Output the (X, Y) coordinate of the center of the cell containing the given text.  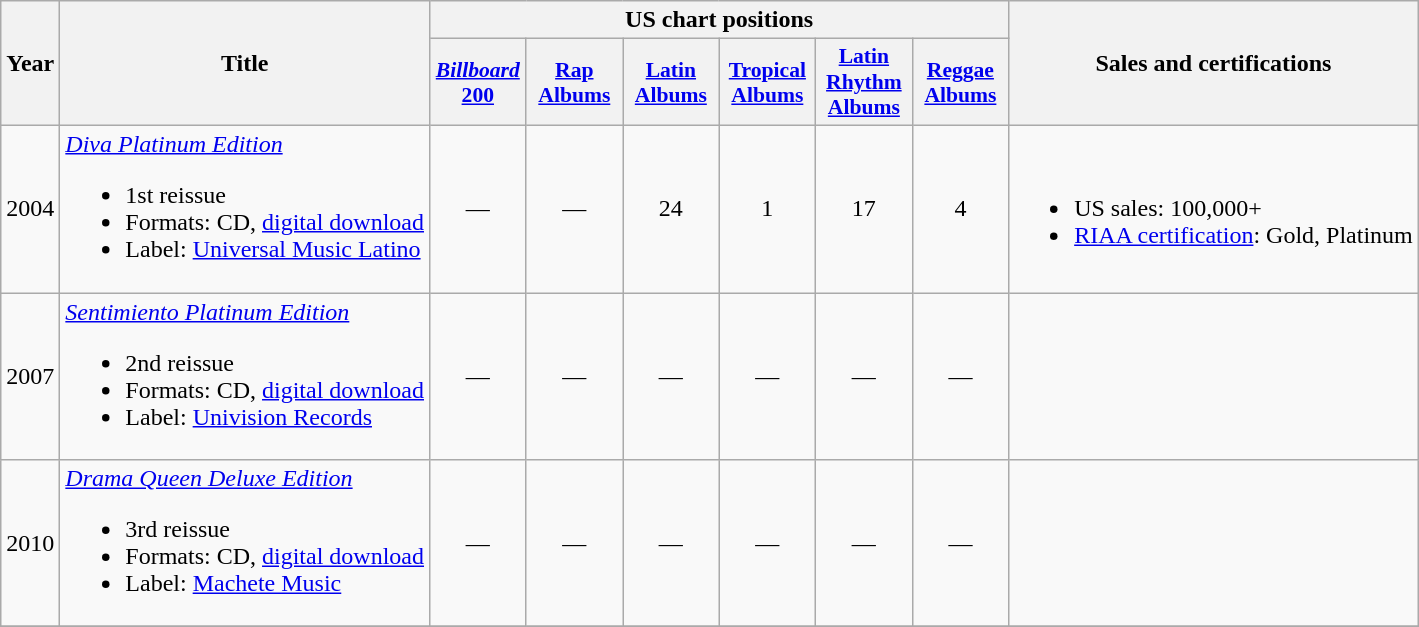
Reggae Albums (960, 82)
2004 (30, 208)
Latin Rhythm Albums (864, 82)
24 (672, 208)
4 (960, 208)
US sales: 100,000+RIAA certification: Gold, Platinum (1214, 208)
Sales and certifications (1214, 64)
US chart positions (720, 20)
Tropical Albums (768, 82)
Drama Queen Deluxe Edition3rd reissueFormats: CD, digital downloadLabel: Machete Music (245, 544)
Title (245, 64)
Diva Platinum Edition1st reissueFormats: CD, digital downloadLabel: Universal Music Latino (245, 208)
2007 (30, 376)
Sentimiento Platinum Edition2nd reissueFormats: CD, digital downloadLabel: Univision Records (245, 376)
2010 (30, 544)
Latin Albums (672, 82)
Year (30, 64)
17 (864, 208)
1 (768, 208)
Rap Albums (574, 82)
Billboard 200 (478, 82)
